Find where the given text appears and provide that cell's center as (X, Y) coordinate. 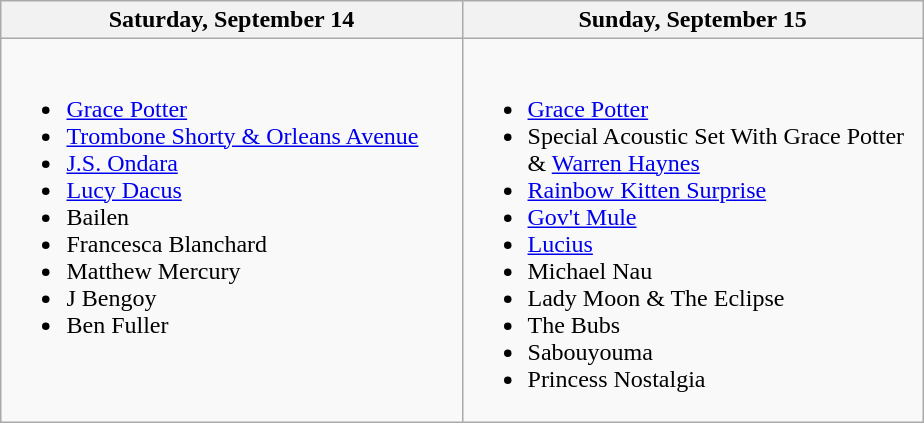
Saturday, September 14 (232, 20)
Grace PotterTrombone Shorty & Orleans AvenueJ.S. OndaraLucy DacusBailenFrancesca BlanchardMatthew MercuryJ BengoyBen Fuller (232, 230)
Sunday, September 15 (692, 20)
